Locate the cell with the specified text and output its (x, y) center coordinate. 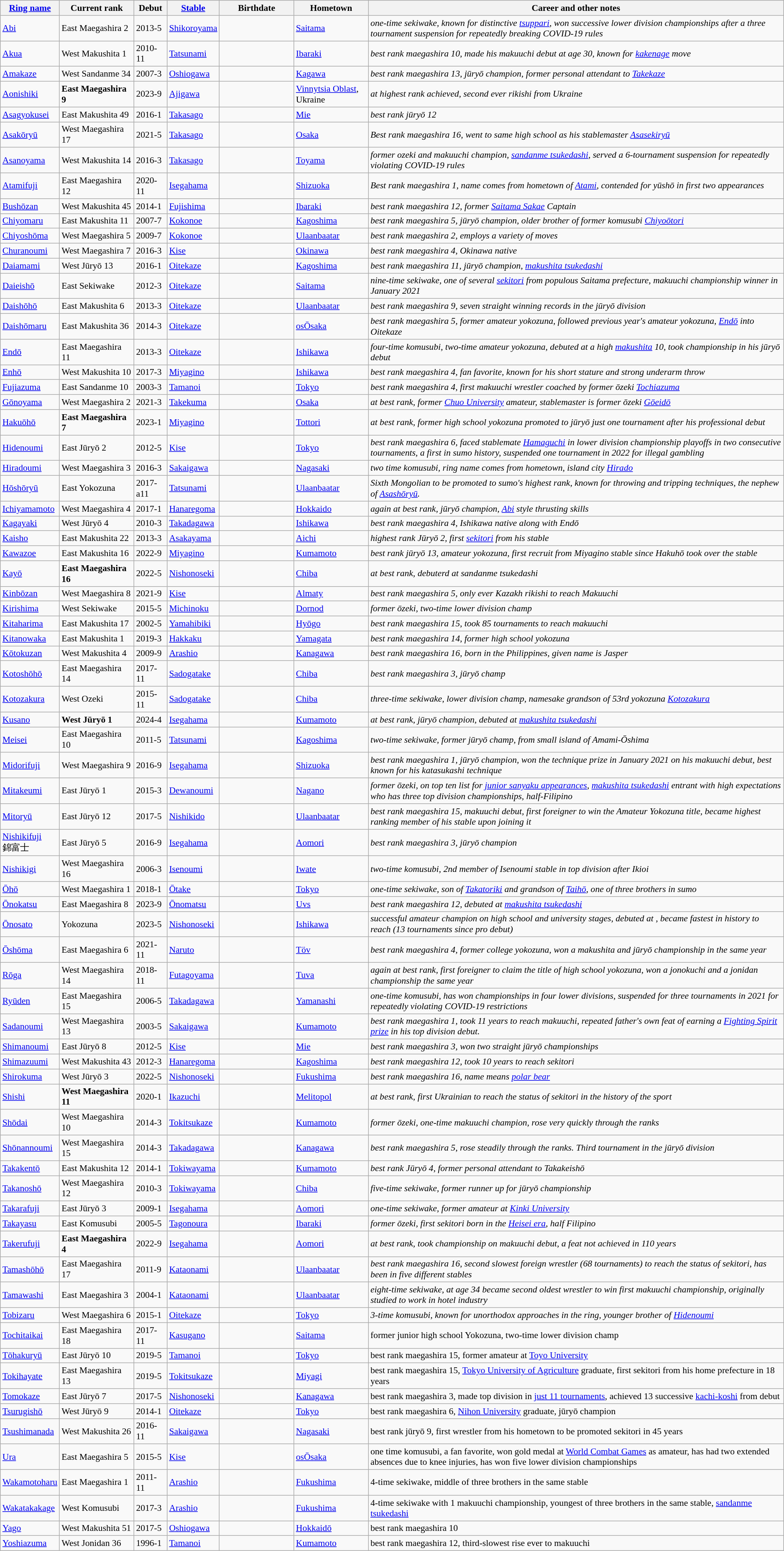
2021-11 (151, 950)
West Ozeki (97, 700)
2015-3 (151, 791)
Nishikigi (30, 869)
Almaty (331, 594)
West Makushita 10 (97, 372)
2013-5 (151, 28)
Naruto (193, 950)
best rank maegashira 10, made his makuuchi debut at age 30, known for kakenage move (576, 54)
Asakōryū (30, 135)
West Makushita 1 (97, 54)
2011-11 (151, 1483)
East Makushita 1 (97, 638)
Ōnokatsu (30, 904)
nine-time sekiwake, one of several sekitori from populous Saitama prefecture, makuuchi championship winner in January 2021 (576, 286)
Melitopol (331, 1097)
Ryūden (30, 1001)
Takayasu (30, 1224)
best rank maegashira 16, name means polar bear (576, 1077)
Fujishima (193, 206)
West Maegashira 14 (97, 976)
Best rank maegashira 16, went to same high school as his stablemaster Asasekiryū (576, 135)
Kinbōzan (30, 594)
East Maegashira 5 (97, 1457)
former ozeki and makuuchi champion, sandanme tsukedashi, served a 6-tournament suspension for repeatedly violating COVID-19 rules (576, 161)
Tomokaze (30, 1396)
Takerufuji (30, 1243)
at best rank, jūryō champion, debuted at makushita tsukedashi (576, 720)
2021-5 (151, 135)
three-time sekiwake, lower division champ, namesake grandson of 53rd yokozuna Kotozakura (576, 700)
Takarafuji (30, 1209)
Shimanoumi (30, 1047)
best rank maegashira 3, made top division in just 11 tournaments, achieved 13 successive kachi-koshi from debut (576, 1396)
East Jūryō 2 (97, 448)
best rank maegashira 10 (576, 1528)
West Jūryō 13 (97, 266)
Enhō (30, 372)
Hakkaku (193, 638)
2011-5 (151, 740)
one-time sekiwake, son of Takatoriki and grandson of Taihō, one of three brothers in sumo (576, 889)
East Makushita 17 (97, 624)
Isenoumi (193, 869)
West Maegashira 17 (97, 135)
3-time komusubi, known for unorthodox approaches in the ring, younger brother of Hidenoumi (576, 1315)
2005-5 (151, 1224)
Kasugano (193, 1336)
best rank maegashira 15, former amateur at Toyo University (576, 1356)
East Sekiwake (97, 286)
East Maegashira 17 (97, 1269)
Hometown (331, 8)
best rank maegashira 2, employs a variety of moves (576, 236)
at best rank, former high school yokozuna promoted to jūryō just one tournament after his professional debut (576, 423)
Kotoshōhō (30, 674)
West Maegashira 15 (97, 1148)
West Jūryō 4 (97, 523)
one-time sekiwake, former amateur at Kinki University (576, 1209)
East Maegashira 3 (97, 1295)
Michinoku (193, 609)
Tsurugishō (30, 1411)
2009-7 (151, 236)
Midorifuji (30, 766)
East Maegashira 14 (97, 674)
West Makushita 45 (97, 206)
West Maegashira 9 (97, 766)
Tottori (331, 423)
Ichiyamamoto (30, 509)
Wakamotoharu (30, 1483)
Churanoumi (30, 251)
two-time sekiwake, former jūryō champ, from small island of Amami-Ōshima (576, 740)
best rank maegashira 14, former high school yokozuna (576, 638)
best rank maegashira 3, jūryō champ (576, 674)
Kitaharima (30, 624)
West Makushita 4 (97, 654)
2009-9 (151, 654)
best rank maegashira 5, former amateur yokozuna, followed previous year's amateur yokozuna, Endō into Oitekaze (576, 326)
East Komusubi (97, 1224)
2018-11 (151, 976)
2015-11 (151, 700)
East Makushita 6 (97, 306)
Shishi (30, 1097)
Kirishima (30, 609)
East Makushita 16 (97, 554)
Wakatakakage (30, 1508)
at best rank, first Ukrainian to reach the status of sekitori in the history of the sport (576, 1097)
Yamanashi (331, 1001)
best rank maegashira 1, took 11 years to reach makuuchi, repeated father's own feat of earning a Fighting Spirit prize in his top division debut. (576, 1027)
2023-1 (151, 423)
Yamahibiki (193, 624)
best rank maegashira 4, former college yokozuna, won a makushita and jūryō championship in the same year (576, 950)
best rank maegashira 13, jūryō champion, former personal attendant to Takekaze (576, 74)
best rank maegashira 1, jūryō champion, won the technique prize in January 2021 on his makuuchi debut, best known for his katasukashi technique (576, 766)
best rank maegashira 9, seven straight winning records in the jūryō division (576, 306)
Kusano (30, 720)
West Maegashira 7 (97, 251)
Mitakeumi (30, 791)
Tagonoura (193, 1224)
Ring name (30, 8)
best rank jūryō 13, amateur yokozuna, first recruit from Miyagino stable since Hakuhō took over the stable (576, 554)
2019-3 (151, 638)
East Jūryō 5 (97, 843)
Hyōgo (331, 624)
2002-5 (151, 624)
2003-5 (151, 1027)
West Maegashira 2 (97, 402)
Shirokuma (30, 1077)
2016-11 (151, 1431)
West Jonidan 36 (97, 1543)
Career and other notes (576, 8)
Gōnoyama (30, 402)
West Makushita 43 (97, 1062)
successful amateur champion on high school and university stages, debuted at , became fastest in history to reach (13 tournaments since pro debut) (576, 924)
best rank maegashira 4, Okinawa native (576, 251)
Meisei (30, 740)
East Maegashira 1 (97, 1483)
2023-5 (151, 924)
Takakentō (30, 1168)
East Jūryō 1 (97, 791)
East Maegashira 13 (97, 1376)
Hiradoumi (30, 468)
East Maegashira 10 (97, 740)
best rank maegashira 16, second slowest foreign wrestler (68 tournaments) to reach the status of sekitori, has been in five different stables (576, 1269)
best rank maegashira 16, born in the Philippines, given name is Jasper (576, 654)
Tamawashi (30, 1295)
Debut (151, 8)
Takekuma (193, 402)
West Maegashira 16 (97, 869)
Yamagata (331, 638)
East Makushita 12 (97, 1168)
West Maegashira 3 (97, 468)
West Jūryō 1 (97, 720)
East Maegashira 16 (97, 573)
Asanoyama (30, 161)
West Komusubi (97, 1508)
Kitanowaka (30, 638)
Kotozakura (30, 700)
2021-9 (151, 594)
East Maegashira 6 (97, 950)
former ōzeki, one-time makuuchi champion, rose very quickly through the ranks (576, 1122)
Tsushimanada (30, 1431)
Chiyomaru (30, 221)
Nishikifuji錦富士 (30, 843)
Ōtake (193, 889)
Asakayama (193, 538)
again at best rank, first foreigner to claim the title of high school yokozuna, won a jonokuchi and a jonidan championship the same year (576, 976)
Nishikido (193, 817)
best rank maegashira 6, Nihon University graduate, jūryō champion (576, 1411)
Sixth Mongolian to be promoted to sumo's highest rank, known for throwing and tripping techniques, the nephew of Asashōryū. (576, 489)
Yokozuna (97, 924)
former ōzeki, first sekitori born in the Heisei era, half Filipino (576, 1224)
best rank maegashira 5, jūryō champion, older brother of former komusubi Chiyoōtori (576, 221)
Iwate (331, 869)
best rank maegashira 15, Tokyo University of Agriculture graduate, first sekitori from his home prefecture in 18 years (576, 1376)
two time komusubi, ring name comes from hometown, island city Hirado (576, 468)
East Sandanme 10 (97, 387)
2006-5 (151, 1001)
2020-1 (151, 1097)
again at best rank, jūryō champion, Abi style thrusting skills (576, 509)
Ōhō (30, 889)
2017-1 (151, 509)
2021-3 (151, 402)
West Jūryō 3 (97, 1077)
2015-1 (151, 1315)
Endō (30, 352)
Tochitaikai (30, 1336)
2020-11 (151, 186)
best rank maegashira 5, rose steadily through the ranks. Third tournament in the jūryō division (576, 1148)
West Maegashira 13 (97, 1027)
East Jūryō 8 (97, 1047)
Daieishō (30, 286)
two-time komusubi, 2nd member of Isenoumi stable in top division after Ikioi (576, 869)
East Maegashira 7 (97, 423)
East Makushita 11 (97, 221)
best rank maegashira 4, first makuuchi wrestler coached by former ōzeki Tochiazuma (576, 387)
Aichi (331, 538)
Miyagi (331, 1376)
best rank Jūryō 4, former personal attendant to Takakeishō (576, 1168)
Stable (193, 8)
Best rank maegashira 1, name comes from hometown of Atami, contended for yūshō in first two appearances (576, 186)
Mitoryū (30, 817)
West Maegashira 8 (97, 594)
best rank maegashira 12, third-slowest rise ever to makuuchi (576, 1543)
Dornod (331, 609)
Tuva (331, 976)
East Maegashira 12 (97, 186)
Current rank (97, 8)
Tōhakuryū (30, 1356)
East Jūryō 3 (97, 1209)
West Maegashira 1 (97, 889)
best rank maegashira 12, former Saitama Sakae Captain (576, 206)
Daishōmaru (30, 326)
Aonishiki (30, 95)
Töv (331, 950)
eight-time sekiwake, at age 34 became second oldest wrestler to win first makuuchi championship, originally studied to work in hotel industry (576, 1295)
West Sandanme 34 (97, 74)
best rank maegashira 4, fan favorite, known for his short stature and strong underarm throw (576, 372)
East Maegashira 4 (97, 1243)
Fujiazuma (30, 387)
best rank maegashira 11, jūryō champion, makushita tsukedashi (576, 266)
Chiyoshōma (30, 236)
East Jūryō 7 (97, 1396)
Amakaze (30, 74)
Ōnomatsu (193, 904)
Kōtokuzan (30, 654)
highest rank Jūryō 2, first sekitori from his stable (576, 538)
Kaisho (30, 538)
East Jūryō 10 (97, 1356)
best rank jūryō 9, first wrestler from his hometown to be promoted sekitori in 45 years (576, 1431)
4-time sekiwake with 1 makuuchi championship, youngest of three brothers in the same stable, sandanme tsukedashi (576, 1508)
Ajigawa (193, 95)
East Maegashira 9 (97, 95)
East Makushita 22 (97, 538)
West Maegashira 4 (97, 509)
2003-3 (151, 387)
Daishōhō (30, 306)
Toyama (331, 161)
former junior high school Yokozuna, two-time lower division champ (576, 1336)
at best rank, took championship on makuuchi debut, a feat not achieved in 110 years (576, 1243)
five-time sekiwake, former runner up for jūryō championship (576, 1188)
2017-a11 (151, 489)
2024-4 (151, 720)
Abi (30, 28)
Vinnytsia Oblast, Ukraine (331, 95)
Yoshiazuma (30, 1543)
East Maegashira 15 (97, 1001)
Yago (30, 1528)
best rank maegashira 4, Ishikawa native along with Endō (576, 523)
West Makushita 51 (97, 1528)
four-time komusubi, two-time amateur yokozuna, debuted at a high makushita 10, took championship in his jūryō debut (576, 352)
Ikazuchi (193, 1097)
2018-1 (151, 889)
Kawazoe (30, 554)
Hokkaido (331, 509)
Uvs (331, 904)
Futagoyama (193, 976)
Rōga (30, 976)
Shimazuumi (30, 1062)
Sadanoumi (30, 1027)
at best rank, former Chuo University amateur, stablemaster is former ōzeki Gōeidō (576, 402)
East Jūryō 12 (97, 817)
at best rank, debuterd at sandanme tsukedashi (576, 573)
2010-11 (151, 54)
East Makushita 36 (97, 326)
best rank maegashira 3, jūryō champion (576, 843)
Daiamami (30, 266)
best rank maegashira 15, took 85 tournaments to reach makuuchi (576, 624)
Ōnosato (30, 924)
2004-1 (151, 1295)
West Makushita 14 (97, 161)
Hōshōryū (30, 489)
Tokihayate (30, 1376)
1996-1 (151, 1543)
Hidenoumi (30, 448)
Dewanoumi (193, 791)
Takanoshō (30, 1188)
best rank maegashira 12, took 10 years to reach sekitori (576, 1062)
Tobizaru (30, 1315)
best rank jūryō 12 (576, 115)
Shōnannoumi (30, 1148)
Ura (30, 1457)
West Maegashira 10 (97, 1122)
2009-1 (151, 1209)
West Jūryō 9 (97, 1411)
East Maegashira 8 (97, 904)
West Maegashira 6 (97, 1315)
East Yokozuna (97, 489)
Shōdai (30, 1122)
2007-7 (151, 221)
West Maegashira 11 (97, 1097)
West Maegashira 5 (97, 236)
Birthdate (257, 8)
Asagyokusei (30, 115)
best rank maegashira 5, only ever Kazakh rikishi to reach Makuuchi (576, 594)
former ōzeki, two-time lower division champ (576, 609)
Atamifuji (30, 186)
Kayō (30, 573)
Okinawa (331, 251)
Kagawa (331, 74)
Kagayaki (30, 523)
West Sekiwake (97, 609)
best rank maegashira 3, won two straight jūryō championships (576, 1047)
best rank maegashira 12, debuted at makushita tsukedashi (576, 904)
West Makushita 26 (97, 1431)
Shikoroyama (193, 28)
Hokkaidō (331, 1528)
Bushōzan (30, 206)
2007-3 (151, 74)
East Maegashira 2 (97, 28)
Akua (30, 54)
East Maegashira 18 (97, 1336)
East Maegashira 11 (97, 352)
2006-3 (151, 869)
Ōshōma (30, 950)
Nagano (331, 791)
West Maegashira 12 (97, 1188)
4-time sekiwake, middle of three brothers in the same stable (576, 1483)
at highest rank achieved, second ever rikishi from Ukraine (576, 95)
Hakuōhō (30, 423)
East Makushita 49 (97, 115)
2011-9 (151, 1269)
Tamashōhō (30, 1269)
